From the cell containing the given text, extract its center point as [X, Y] coordinate. 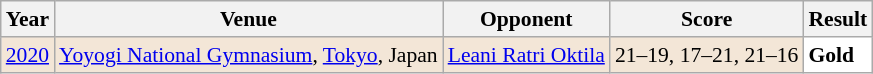
2020 [28, 55]
Gold [838, 55]
Result [838, 19]
21–19, 17–21, 21–16 [707, 55]
Year [28, 19]
Leani Ratri Oktila [526, 55]
Yoyogi National Gymnasium, Tokyo, Japan [248, 55]
Venue [248, 19]
Score [707, 19]
Opponent [526, 19]
